Provide the [X, Y] coordinate of the cell's center where the given text is located.  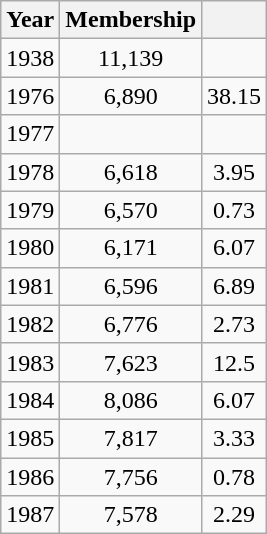
1976 [30, 96]
7,623 [131, 362]
3.95 [234, 172]
1982 [30, 324]
3.33 [234, 438]
Year [30, 20]
1983 [30, 362]
8,086 [131, 400]
12.5 [234, 362]
6,776 [131, 324]
6,890 [131, 96]
7,756 [131, 477]
0.73 [234, 210]
1980 [30, 248]
1984 [30, 400]
1938 [30, 58]
38.15 [234, 96]
6,570 [131, 210]
1981 [30, 286]
0.78 [234, 477]
1987 [30, 515]
6,171 [131, 248]
2.73 [234, 324]
2.29 [234, 515]
6,618 [131, 172]
6.89 [234, 286]
Membership [131, 20]
1977 [30, 134]
7,578 [131, 515]
11,139 [131, 58]
6,596 [131, 286]
7,817 [131, 438]
1985 [30, 438]
1979 [30, 210]
1986 [30, 477]
1978 [30, 172]
